Provide the [X, Y] coordinate of the cell's center where the given text is located.  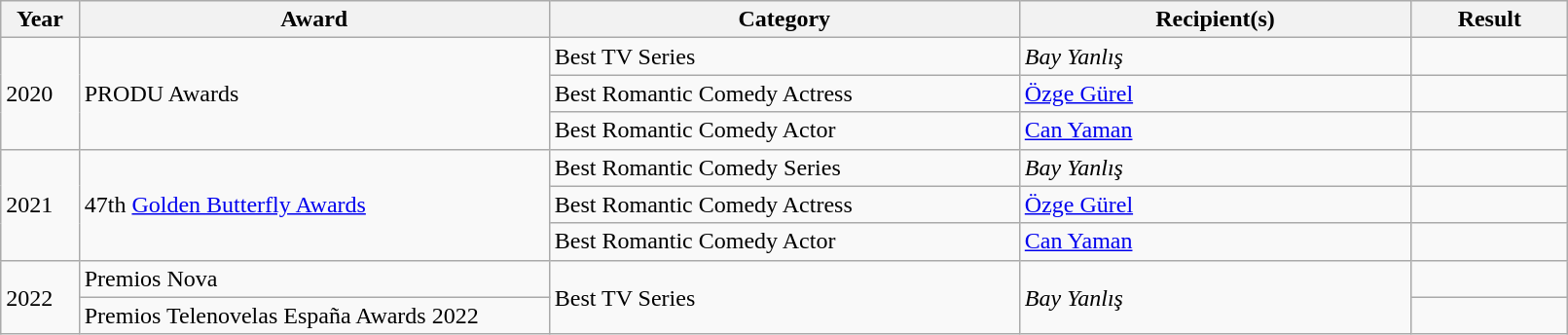
2020 [40, 93]
PRODU Awards [313, 93]
Result [1489, 19]
2022 [40, 297]
Category [784, 19]
Year [40, 19]
Recipient(s) [1215, 19]
47th Golden Butterfly Awards [313, 205]
Premios Nova [313, 279]
Award [313, 19]
2021 [40, 205]
Best Romantic Comedy Series [784, 167]
Premios Telenovelas España Awards 2022 [313, 316]
